Locate the cell with the specified text and output its [x, y] center coordinate. 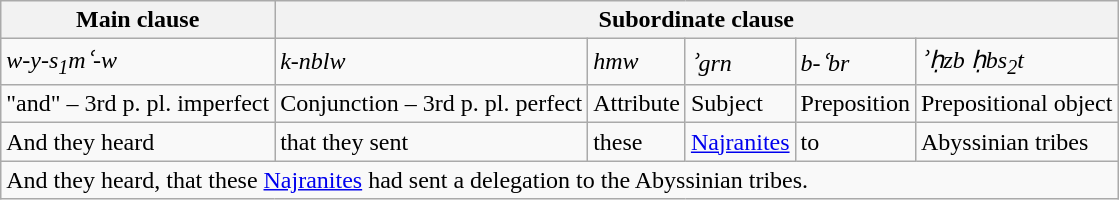
b-ʿbr [855, 62]
k-nblw [432, 62]
Preposition [855, 104]
these [637, 142]
to [855, 142]
And they heard, that these Najranites had sent a delegation to the Abyssinian tribes. [560, 180]
Subject [740, 104]
ʾḥzb ḥbs2t [1016, 62]
Prepositional object [1016, 104]
Conjunction – 3rd p. pl. perfect [432, 104]
Najranites [740, 142]
And they heard [138, 142]
Attribute [637, 104]
Main clause [138, 20]
w-y-s1mʿ-w [138, 62]
that they sent [432, 142]
Subordinate clause [696, 20]
hmw [637, 62]
Abyssinian tribes [1016, 142]
ʾgrn [740, 62]
"and" – 3rd p. pl. imperfect [138, 104]
